Locate the cell with the specified text and output its (X, Y) center coordinate. 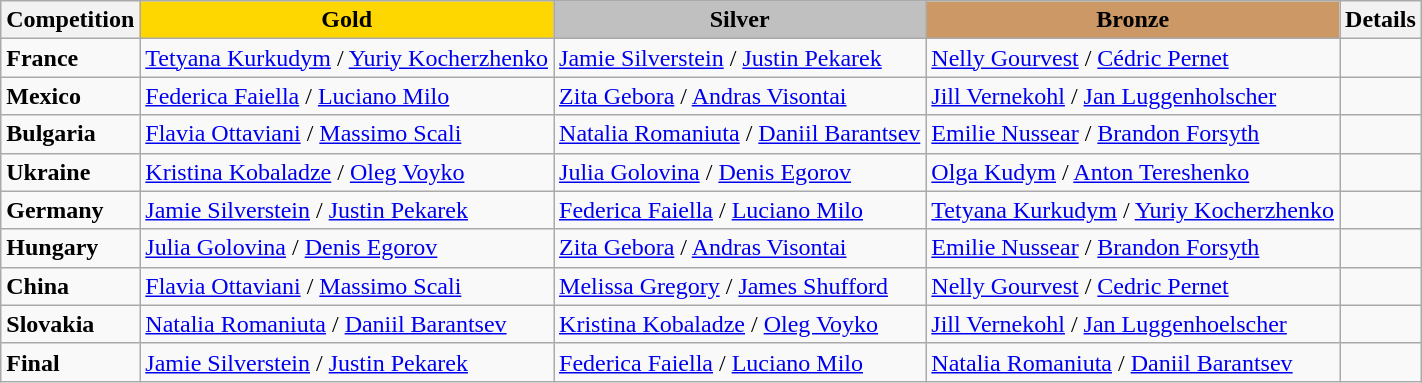
Final (70, 362)
Gold (347, 20)
Slovakia (70, 324)
China (70, 286)
Ukraine (70, 172)
Mexico (70, 96)
France (70, 58)
Olga Kudym / Anton Tereshenko (1133, 172)
Jill Vernekohl / Jan Luggenhoelscher (1133, 324)
Silver (740, 20)
Melissa Gregory / James Shufford (740, 286)
Bronze (1133, 20)
Jill Vernekohl / Jan Luggenholscher (1133, 96)
Bulgaria (70, 134)
Nelly Gourvest / Cedric Pernet (1133, 286)
Nelly Gourvest / Cédric Pernet (1133, 58)
Competition (70, 20)
Hungary (70, 248)
Details (1381, 20)
Germany (70, 210)
